Locate the cell with the specified text and output its (X, Y) center coordinate. 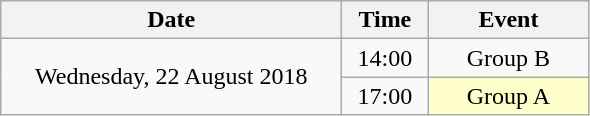
17:00 (385, 96)
Date (172, 20)
Event (508, 20)
14:00 (385, 58)
Wednesday, 22 August 2018 (172, 77)
Group B (508, 58)
Group A (508, 96)
Time (385, 20)
